Identify which cell holds the provided text, then report its (X, Y) central coordinate. 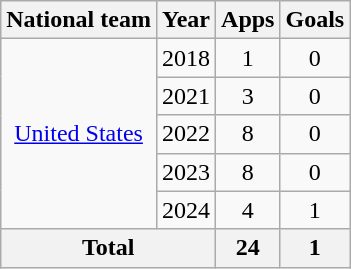
2024 (186, 210)
2023 (186, 172)
3 (248, 96)
2021 (186, 96)
2022 (186, 134)
National team (79, 20)
24 (248, 248)
Goals (315, 20)
Apps (248, 20)
2018 (186, 58)
Total (108, 248)
4 (248, 210)
Year (186, 20)
United States (79, 134)
